Search for the cell housing the specified text and yield its [X, Y] center coordinate. 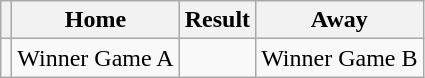
Result [217, 20]
Away [340, 20]
Winner Game A [96, 58]
Home [96, 20]
Winner Game B [340, 58]
